Extract the (X, Y) coordinate from the center of the cell holding the provided text.  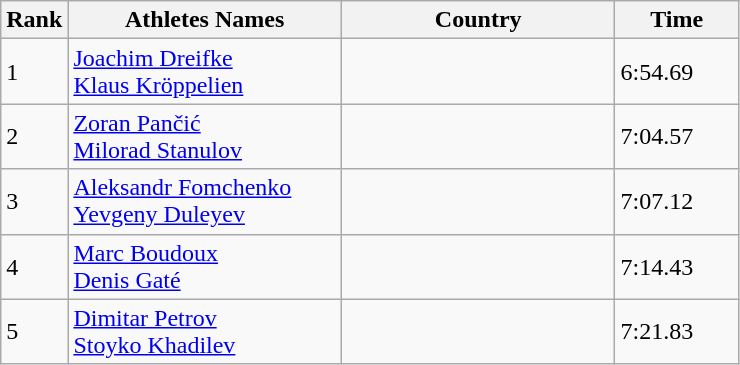
Joachim DreifkeKlaus Kröppelien (205, 72)
4 (34, 266)
6:54.69 (677, 72)
Athletes Names (205, 20)
Country (478, 20)
2 (34, 136)
Zoran Pančić Milorad Stanulov (205, 136)
Dimitar PetrovStoyko Khadilev (205, 332)
Time (677, 20)
5 (34, 332)
Marc BoudouxDenis Gaté (205, 266)
7:21.83 (677, 332)
7:14.43 (677, 266)
3 (34, 202)
7:04.57 (677, 136)
1 (34, 72)
7:07.12 (677, 202)
Rank (34, 20)
Aleksandr FomchenkoYevgeny Duleyev (205, 202)
